Extract the [x, y] coordinate from the center of the cell holding the provided text.  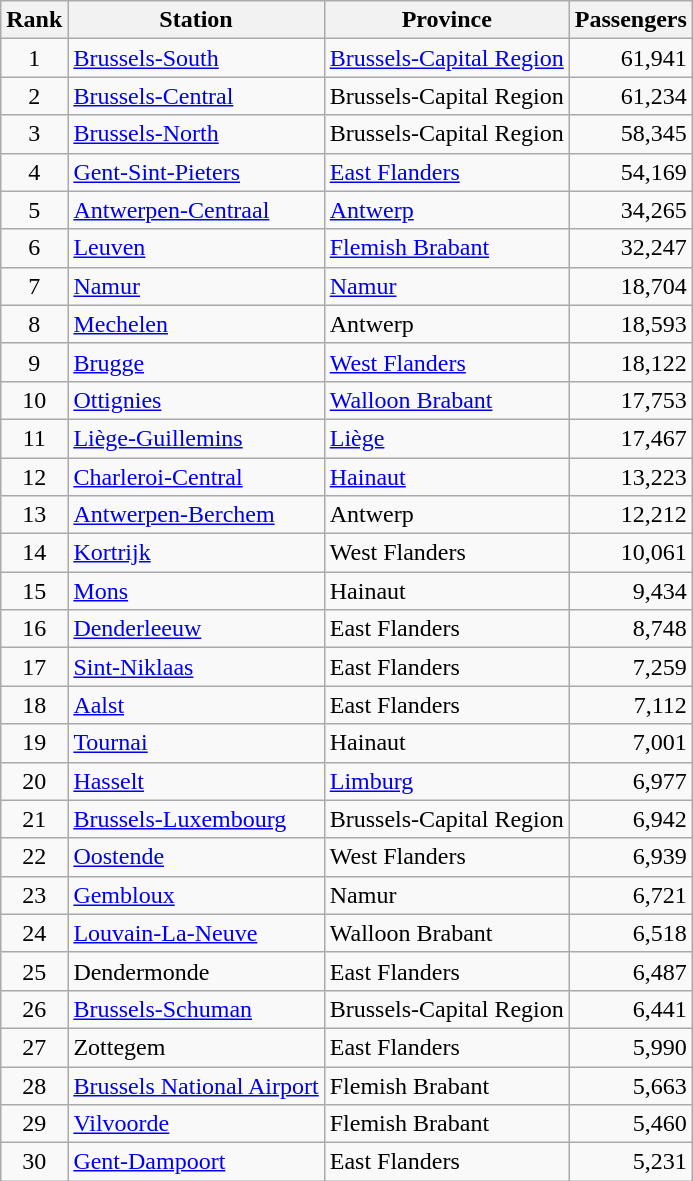
Antwerpen-Centraal [196, 210]
27 [34, 1047]
Limburg [446, 781]
29 [34, 1124]
3 [34, 134]
Aalst [196, 705]
14 [34, 553]
Dendermonde [196, 971]
7,001 [630, 743]
12,212 [630, 515]
Hasselt [196, 781]
Brussels-North [196, 134]
10 [34, 400]
Tournai [196, 743]
5 [34, 210]
Brussels-Central [196, 96]
10,061 [630, 553]
9 [34, 362]
Oostende [196, 857]
Ottignies [196, 400]
Mechelen [196, 324]
15 [34, 591]
18 [34, 705]
13 [34, 515]
13,223 [630, 477]
6 [34, 248]
5,663 [630, 1085]
5,460 [630, 1124]
19 [34, 743]
21 [34, 819]
Denderleeuw [196, 629]
Gent-Dampoort [196, 1162]
Antwerpen-Berchem [196, 515]
12 [34, 477]
5,231 [630, 1162]
28 [34, 1085]
Vilvoorde [196, 1124]
6,977 [630, 781]
16 [34, 629]
26 [34, 1009]
Brussels-Schuman [196, 1009]
17,467 [630, 438]
9,434 [630, 591]
11 [34, 438]
Brussels-Luxembourg [196, 819]
17,753 [630, 400]
Brussels National Airport [196, 1085]
18,704 [630, 286]
Liège-Guillemins [196, 438]
20 [34, 781]
Liège [446, 438]
Rank [34, 20]
18,122 [630, 362]
6,942 [630, 819]
6,518 [630, 933]
Mons [196, 591]
8 [34, 324]
Brugge [196, 362]
6,939 [630, 857]
Gent-Sint-Pieters [196, 172]
Louvain-La-Neuve [196, 933]
Sint-Niklaas [196, 667]
8,748 [630, 629]
6,441 [630, 1009]
Province [446, 20]
Station [196, 20]
6,721 [630, 895]
Kortrijk [196, 553]
25 [34, 971]
7,259 [630, 667]
5,990 [630, 1047]
34,265 [630, 210]
17 [34, 667]
32,247 [630, 248]
Charleroi-Central [196, 477]
1 [34, 58]
Leuven [196, 248]
Passengers [630, 20]
6,487 [630, 971]
30 [34, 1162]
7,112 [630, 705]
61,941 [630, 58]
2 [34, 96]
22 [34, 857]
4 [34, 172]
54,169 [630, 172]
58,345 [630, 134]
Gembloux [196, 895]
24 [34, 933]
Zottegem [196, 1047]
18,593 [630, 324]
61,234 [630, 96]
7 [34, 286]
Brussels-South [196, 58]
23 [34, 895]
